Extract the (x, y) coordinate from the center of the cell holding the provided text.  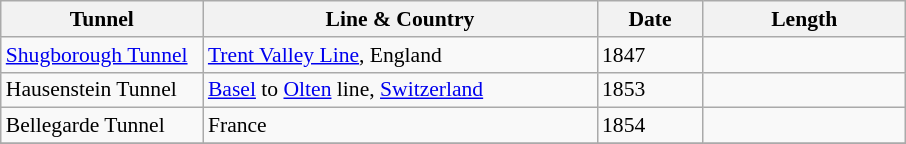
Tunnel (102, 19)
France (400, 126)
Shugborough Tunnel (102, 55)
Hausenstein Tunnel (102, 90)
Date (650, 19)
1853 (650, 90)
Basel to Olten line, Switzerland (400, 90)
1847 (650, 55)
Line & Country (400, 19)
Trent Valley Line, England (400, 55)
Length (804, 19)
Bellegarde Tunnel (102, 126)
1854 (650, 126)
